Output the (X, Y) coordinate of the center of the cell containing the given text.  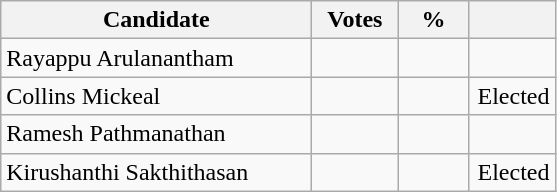
Ramesh Pathmanathan (156, 134)
Votes (355, 20)
Collins Mickeal (156, 96)
% (434, 20)
Kirushanthi Sakthithasan (156, 172)
Candidate (156, 20)
Rayappu Arulanantham (156, 58)
